Capture the cell that displays the provided text and extract its [x, y] central coordinate. 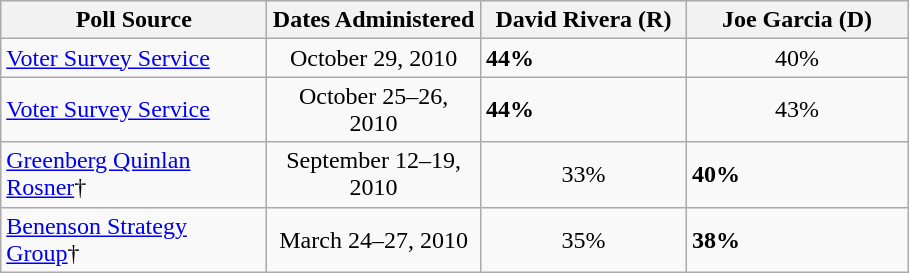
35% [583, 240]
Dates Administered [374, 20]
33% [583, 174]
38% [796, 240]
David Rivera (R) [583, 20]
Poll Source [134, 20]
September 12–19, 2010 [374, 174]
Joe Garcia (D) [796, 20]
43% [796, 110]
October 29, 2010 [374, 58]
March 24–27, 2010 [374, 240]
October 25–26, 2010 [374, 110]
Benenson Strategy Group† [134, 240]
Greenberg Quinlan Rosner† [134, 174]
